Identify which cell holds the provided text, then report its (X, Y) central coordinate. 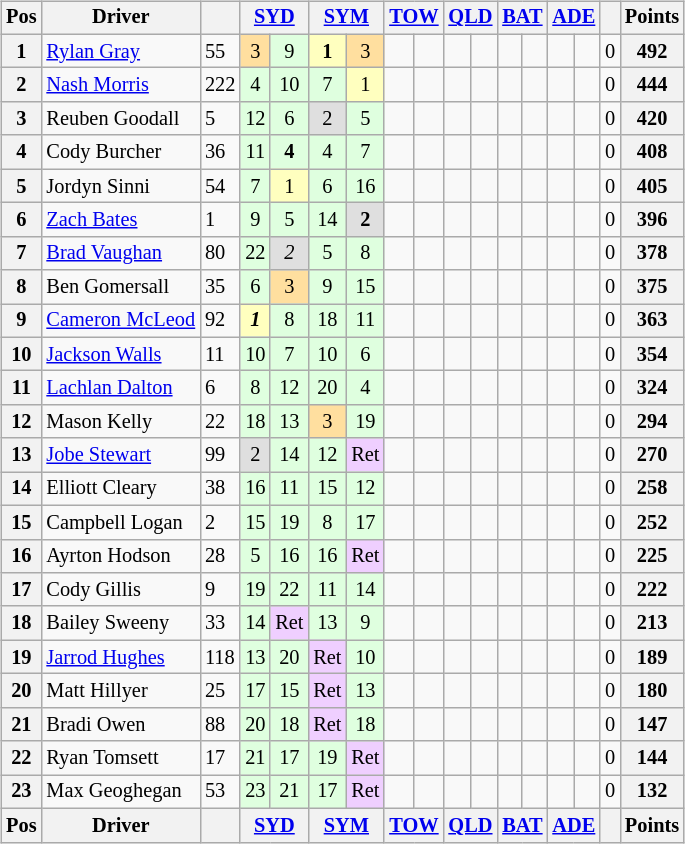
Ryan Tomsett (120, 758)
Jackson Walls (120, 354)
35 (220, 287)
Mason Kelly (120, 422)
99 (220, 455)
Cody Gillis (120, 590)
354 (652, 354)
Ayrton Hodson (120, 556)
144 (652, 758)
28 (220, 556)
33 (220, 623)
Reuben Goodall (120, 119)
Brad Vaughan (120, 253)
258 (652, 489)
55 (220, 51)
Matt Hillyer (120, 691)
444 (652, 85)
88 (220, 724)
Jarrod Hughes (120, 657)
147 (652, 724)
54 (220, 186)
80 (220, 253)
Jordyn Sinni (120, 186)
294 (652, 422)
213 (652, 623)
420 (652, 119)
Lachlan Dalton (120, 388)
132 (652, 792)
Nash Morris (120, 85)
118 (220, 657)
36 (220, 152)
Bradi Owen (120, 724)
405 (652, 186)
53 (220, 792)
492 (652, 51)
Ben Gomersall (120, 287)
408 (652, 152)
Jobe Stewart (120, 455)
180 (652, 691)
396 (652, 220)
Bailey Sweeny (120, 623)
189 (652, 657)
Rylan Gray (120, 51)
38 (220, 489)
363 (652, 321)
Cody Burcher (120, 152)
252 (652, 522)
Elliott Cleary (120, 489)
375 (652, 287)
25 (220, 691)
92 (220, 321)
Max Geoghegan (120, 792)
Cameron McLeod (120, 321)
Campbell Logan (120, 522)
324 (652, 388)
378 (652, 253)
270 (652, 455)
225 (652, 556)
Zach Bates (120, 220)
